Return the [X, Y] coordinate for the center point of the cell that contains the specified text.  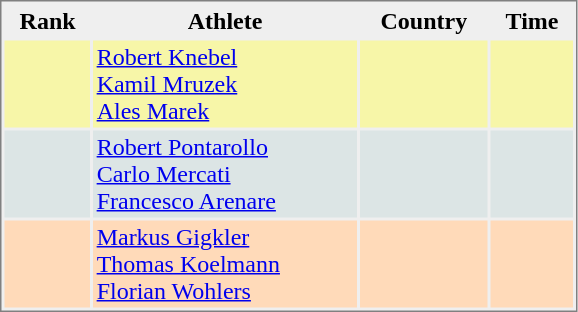
Robert PontarolloCarlo MercatiFrancesco Arenare [226, 174]
Athlete [226, 20]
Country [424, 20]
Rank [47, 20]
Markus GigklerThomas KoelmannFlorian Wohlers [226, 264]
Time [532, 20]
Robert KnebelKamil MruzekAles Marek [226, 84]
